Scan for the cell matching the given text and deliver its [x, y] coordinate at center. 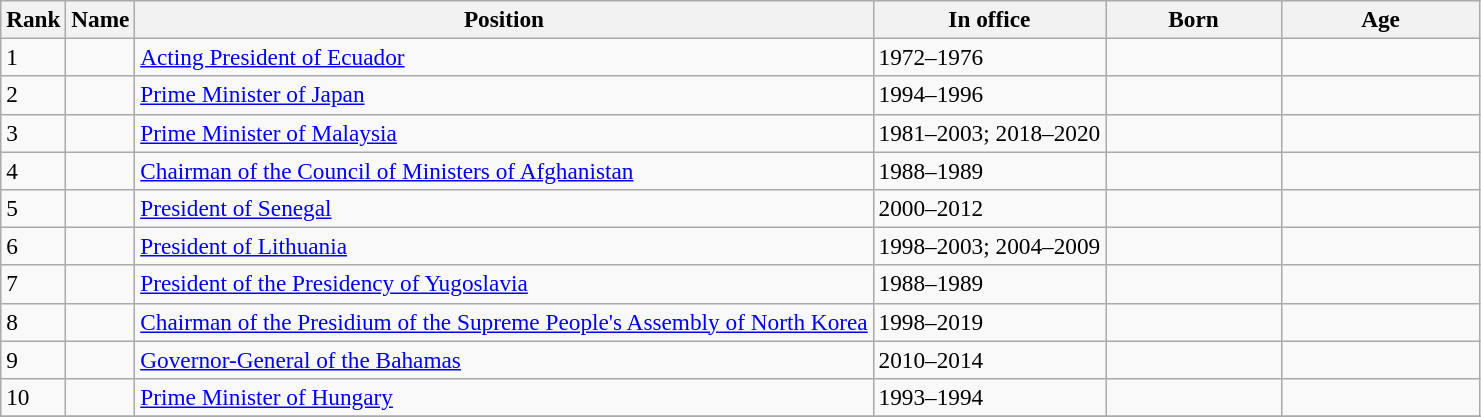
10 [34, 397]
Chairman of the Presidium of the Supreme People's Assembly of North Korea [504, 322]
7 [34, 284]
Position [504, 19]
President of Senegal [504, 208]
Chairman of the Council of Ministers of Afghanistan [504, 170]
Acting President of Ecuador [504, 57]
8 [34, 322]
President of Lithuania [504, 246]
2 [34, 95]
Born [1194, 19]
1998–2003; 2004–2009 [990, 246]
4 [34, 170]
In office [990, 19]
1994–1996 [990, 95]
Rank [34, 19]
3 [34, 133]
9 [34, 359]
Prime Minister of Japan [504, 95]
Prime Minister of Malaysia [504, 133]
1993–1994 [990, 397]
1998–2019 [990, 322]
Prime Minister of Hungary [504, 397]
5 [34, 208]
1 [34, 57]
6 [34, 246]
2010–2014 [990, 359]
2000–2012 [990, 208]
1972–1976 [990, 57]
1981–2003; 2018–2020 [990, 133]
Name [100, 19]
President of the Presidency of Yugoslavia [504, 284]
Age [1380, 19]
Governor-General of the Bahamas [504, 359]
